Search for the cell housing the specified text and yield its [X, Y] center coordinate. 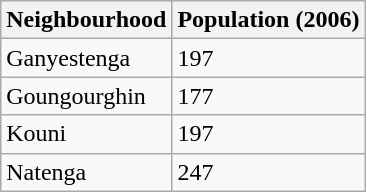
Goungourghin [86, 96]
177 [268, 96]
Ganyestenga [86, 58]
Population (2006) [268, 20]
Neighbourhood [86, 20]
247 [268, 172]
Natenga [86, 172]
Kouni [86, 134]
